Output the [X, Y] coordinate of the center of the cell containing the given text.  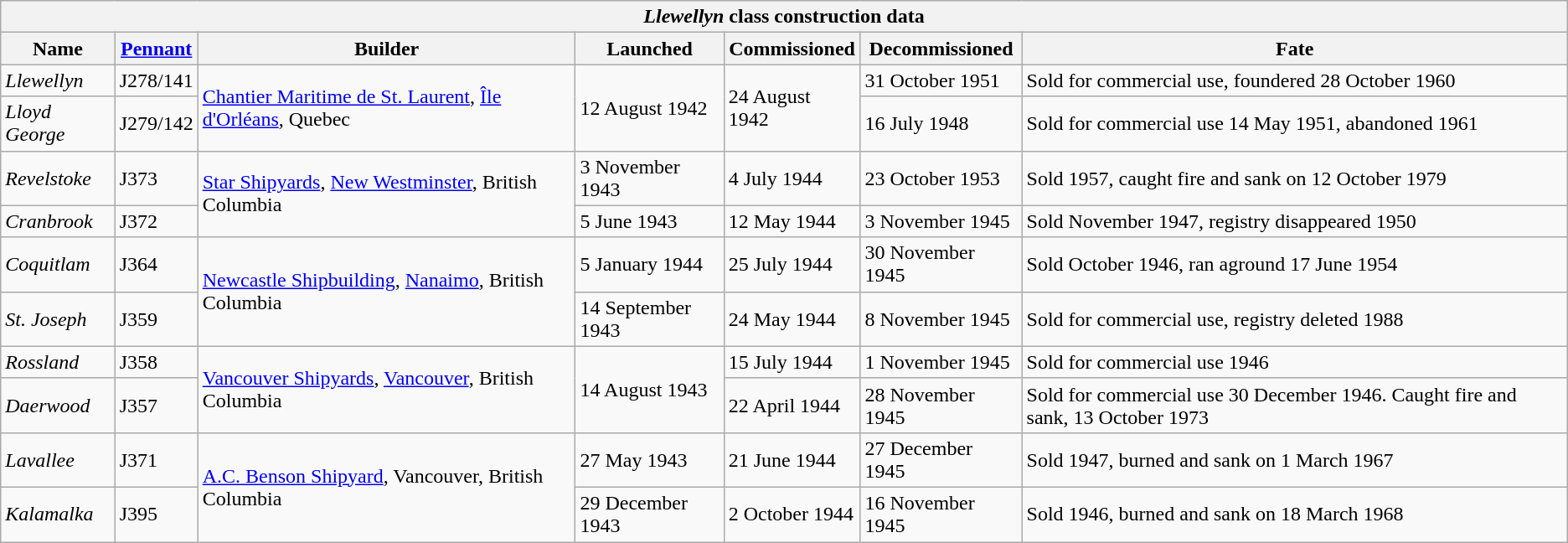
Decommissioned [941, 49]
Newcastle Shipbuilding, Nanaimo, British Columbia [387, 292]
J357 [156, 406]
Vancouver Shipyards, Vancouver, British Columbia [387, 389]
27 May 1943 [650, 459]
Llewellyn class construction data [784, 17]
24 May 1944 [792, 318]
8 November 1945 [941, 318]
A.C. Benson Shipyard, Vancouver, British Columbia [387, 487]
27 December 1945 [941, 459]
21 June 1944 [792, 459]
29 December 1943 [650, 515]
3 November 1943 [650, 178]
Sold for commercial use, foundered 28 October 1960 [1295, 80]
4 July 1944 [792, 178]
24 August 1942 [792, 107]
J358 [156, 362]
Sold 1957, caught fire and sank on 12 October 1979 [1295, 178]
Name [58, 49]
Launched [650, 49]
16 July 1948 [941, 124]
Sold 1946, burned and sank on 18 March 1968 [1295, 515]
Sold November 1947, registry disappeared 1950 [1295, 221]
Cranbrook [58, 221]
23 October 1953 [941, 178]
Commissioned [792, 49]
14 August 1943 [650, 389]
Sold for commercial use 14 May 1951, abandoned 1961 [1295, 124]
Daerwood [58, 406]
14 September 1943 [650, 318]
16 November 1945 [941, 515]
Coquitlam [58, 265]
Revelstoke [58, 178]
Sold for commercial use 30 December 1946. Caught fire and sank, 13 October 1973 [1295, 406]
Sold 1947, burned and sank on 1 March 1967 [1295, 459]
Fate [1295, 49]
Kalamalka [58, 515]
Pennant [156, 49]
31 October 1951 [941, 80]
J395 [156, 515]
Sold for commercial use, registry deleted 1988 [1295, 318]
Chantier Maritime de St. Laurent, Île d'Orléans, Quebec [387, 107]
5 January 1944 [650, 265]
Builder [387, 49]
3 November 1945 [941, 221]
25 July 1944 [792, 265]
22 April 1944 [792, 406]
St. Joseph [58, 318]
J278/141 [156, 80]
J279/142 [156, 124]
2 October 1944 [792, 515]
J372 [156, 221]
Sold October 1946, ran aground 17 June 1954 [1295, 265]
Lavallee [58, 459]
12 May 1944 [792, 221]
Lloyd George [58, 124]
J364 [156, 265]
J371 [156, 459]
12 August 1942 [650, 107]
Star Shipyards, New Westminster, British Columbia [387, 194]
5 June 1943 [650, 221]
1 November 1945 [941, 362]
Rossland [58, 362]
15 July 1944 [792, 362]
30 November 1945 [941, 265]
28 November 1945 [941, 406]
Llewellyn [58, 80]
J359 [156, 318]
Sold for commercial use 1946 [1295, 362]
J373 [156, 178]
